Return (X, Y) of the center of cell containing provided text 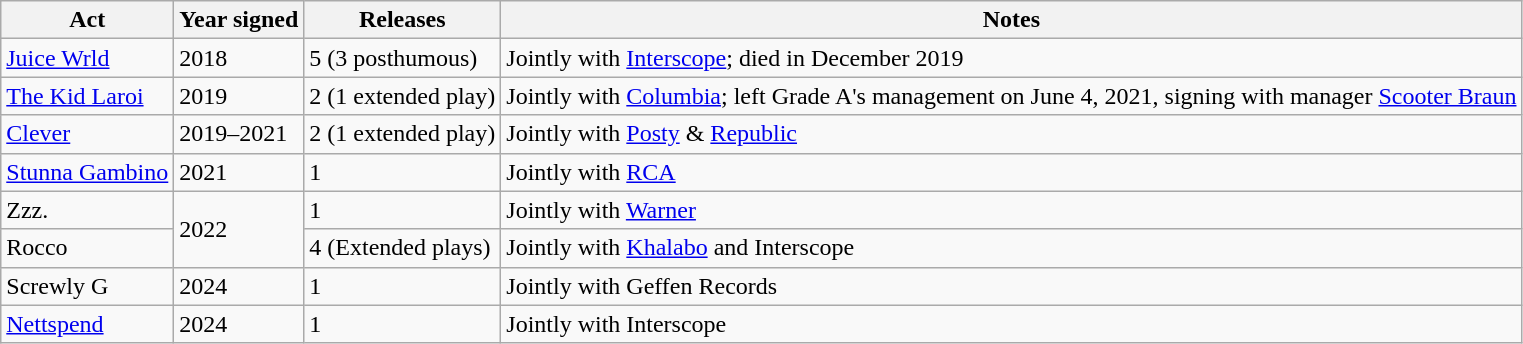
Jointly with RCA (1012, 172)
2021 (239, 172)
Zzz. (88, 210)
Jointly with Warner (1012, 210)
Jointly with Khalabo and Interscope (1012, 248)
Act (88, 20)
2019 (239, 96)
Rocco (88, 248)
Releases (402, 20)
2019–2021 (239, 134)
2022 (239, 229)
Juice Wrld (88, 58)
Jointly with Interscope (1012, 324)
Stunna Gambino (88, 172)
Nettspend (88, 324)
Jointly with Geffen Records (1012, 286)
2018 (239, 58)
Jointly with Posty & Republic (1012, 134)
Clever (88, 134)
The Kid Laroi (88, 96)
Notes (1012, 20)
Screwly G (88, 286)
4 (Extended plays) (402, 248)
Jointly with Interscope; died in December 2019 (1012, 58)
Year signed (239, 20)
Jointly with Columbia; left Grade A's management on June 4, 2021, signing with manager Scooter Braun (1012, 96)
5 (3 posthumous) (402, 58)
